Return (X, Y) of the center of cell containing provided text 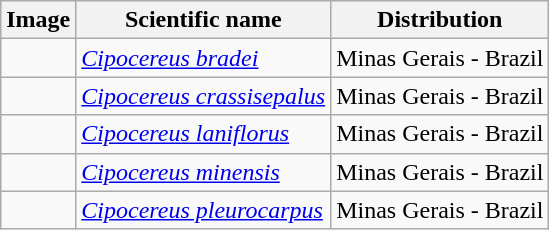
Cipocereus bradei (204, 58)
Cipocereus minensis (204, 172)
Scientific name (204, 20)
Cipocereus crassisepalus (204, 96)
Cipocereus laniflorus (204, 134)
Distribution (440, 20)
Image (38, 20)
Cipocereus pleurocarpus (204, 210)
